Search for the cell housing the specified text and yield its (x, y) center coordinate. 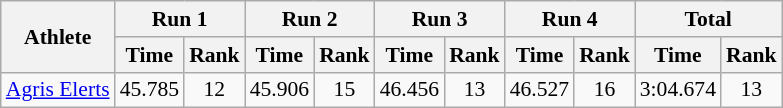
Run 1 (180, 19)
3:04.674 (678, 90)
46.456 (410, 90)
45.785 (150, 90)
Run 4 (570, 19)
Agris Elerts (58, 90)
Total (708, 19)
45.906 (280, 90)
12 (214, 90)
16 (604, 90)
46.527 (540, 90)
Run 3 (440, 19)
15 (344, 90)
Athlete (58, 36)
Run 2 (310, 19)
